Pinpoint the cell where the given text exists, returning its [X, Y] midpoint coordinate. 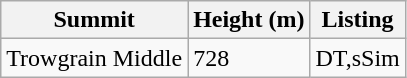
728 [249, 58]
Listing [358, 20]
Trowgrain Middle [94, 58]
DT,sSim [358, 58]
Height (m) [249, 20]
Summit [94, 20]
